Capture the cell that displays the provided text and extract its [x, y] central coordinate. 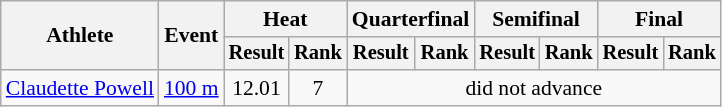
7 [318, 88]
Claudette Powell [80, 88]
Final [660, 19]
Event [192, 36]
Heat [286, 19]
Semifinal [536, 19]
12.01 [257, 88]
100 m [192, 88]
Quarterfinal [411, 19]
Athlete [80, 36]
did not advance [534, 88]
